From the cell containing the given text, extract its center point as [x, y] coordinate. 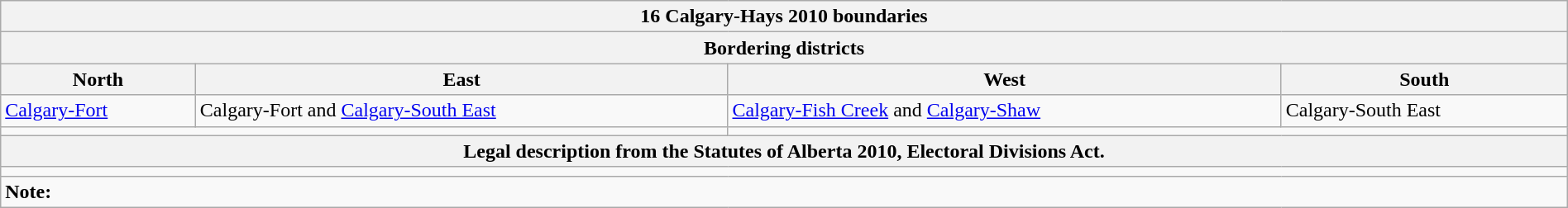
Bordering districts [784, 48]
Calgary-South East [1424, 111]
Legal description from the Statutes of Alberta 2010, Electoral Divisions Act. [784, 151]
South [1424, 79]
Calgary-Fort and Calgary-South East [461, 111]
Calgary-Fish Creek and Calgary-Shaw [1004, 111]
Note: [784, 191]
North [98, 79]
Calgary-Fort [98, 111]
West [1004, 79]
16 Calgary-Hays 2010 boundaries [784, 17]
East [461, 79]
